Detect which cell encompasses the target text, then output its (x, y) center coordinate. 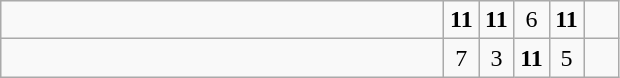
5 (566, 58)
3 (496, 58)
7 (462, 58)
6 (532, 20)
